Capture the cell that displays the provided text and extract its [X, Y] central coordinate. 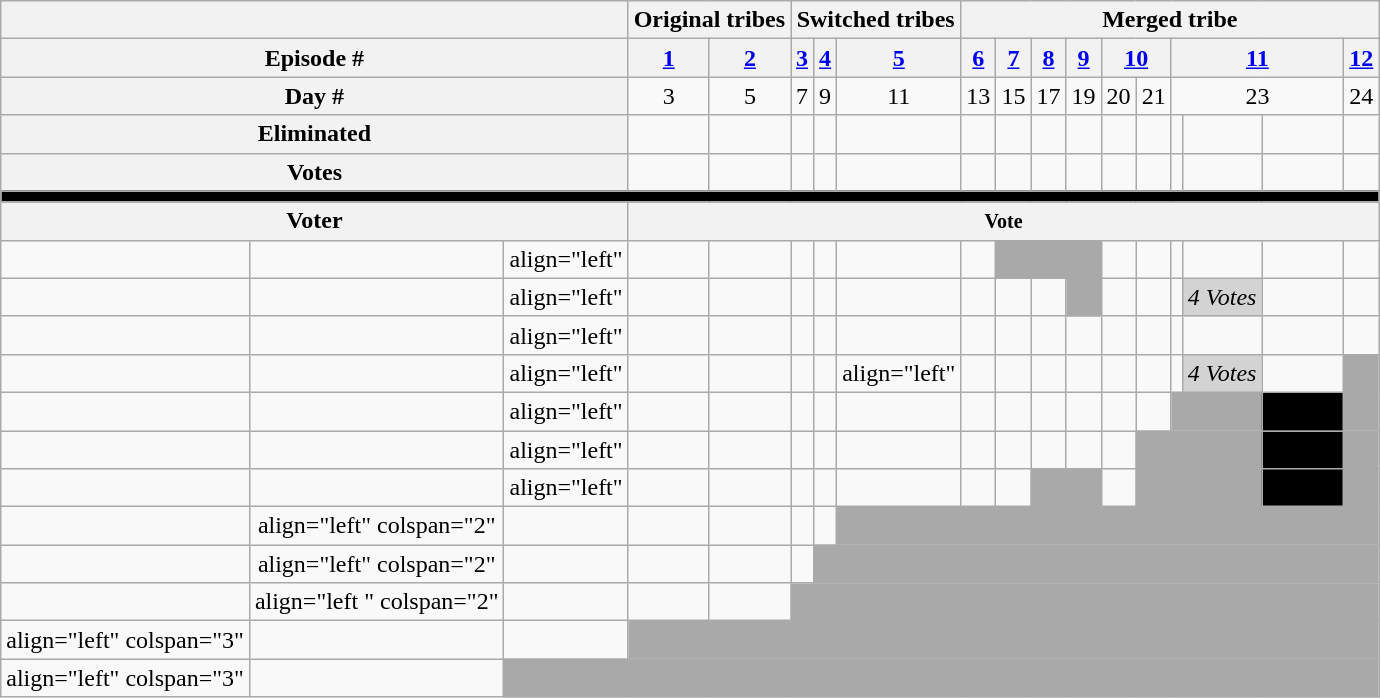
24 [1362, 96]
13 [978, 96]
Merged tribe [1170, 20]
Episode # [314, 58]
19 [1084, 96]
8 [1048, 58]
Day # [314, 96]
Vote [1004, 221]
10 [1136, 58]
20 [1118, 96]
align="left " colspan="2" [376, 602]
17 [1048, 96]
1 [668, 58]
Switched tribes [876, 20]
15 [1014, 96]
Votes [314, 172]
Voter [314, 221]
2 [750, 58]
4 [826, 58]
6 [978, 58]
21 [1154, 96]
12 [1362, 58]
23 [1257, 96]
Eliminated [314, 134]
Original tribes [709, 20]
